Pinpoint the cell where the given text exists, returning its (X, Y) midpoint coordinate. 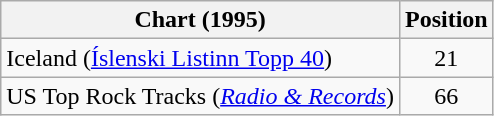
US Top Rock Tracks (Radio & Records) (200, 96)
66 (446, 96)
Chart (1995) (200, 20)
Position (446, 20)
21 (446, 58)
Iceland (Íslenski Listinn Topp 40) (200, 58)
